Detect which cell encompasses the target text, then output its (X, Y) center coordinate. 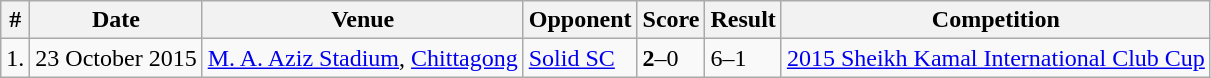
1. (16, 58)
Opponent (580, 20)
6–1 (743, 58)
# (16, 20)
Venue (362, 20)
Solid SC (580, 58)
2–0 (671, 58)
Score (671, 20)
Date (116, 20)
2015 Sheikh Kamal International Club Cup (996, 58)
23 October 2015 (116, 58)
M. A. Aziz Stadium, Chittagong (362, 58)
Result (743, 20)
Competition (996, 20)
